Identify which cell holds the provided text, then report its (X, Y) central coordinate. 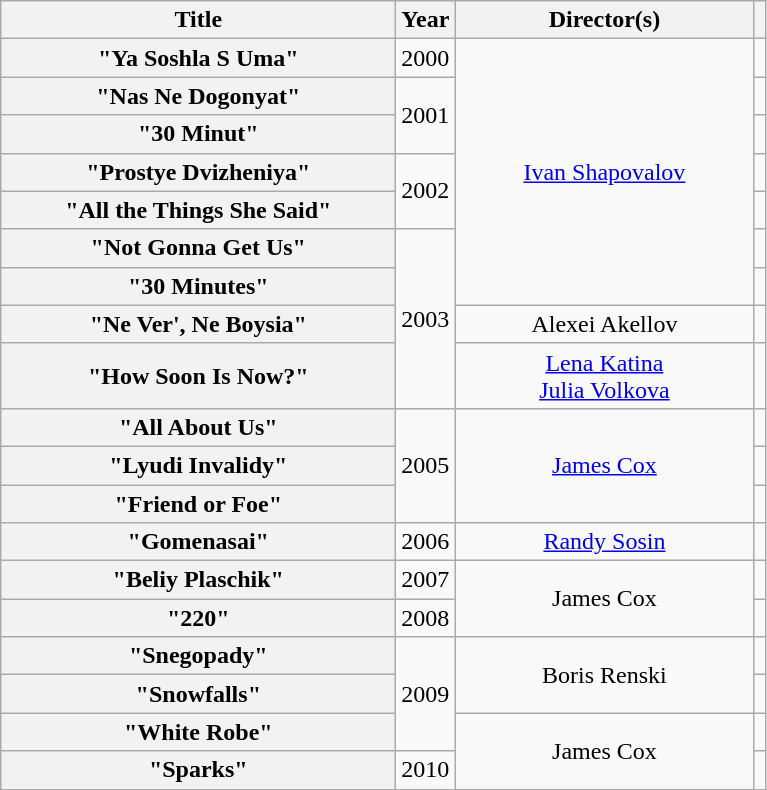
"Lyudi Invalidy" (198, 465)
Director(s) (604, 20)
2003 (426, 318)
"Snegopady" (198, 656)
"Ya Soshla S Uma" (198, 58)
"Nas Ne Dogonyat" (198, 96)
2007 (426, 580)
2008 (426, 618)
Ivan Shapovalov (604, 172)
2006 (426, 542)
2010 (426, 770)
"Ne Ver', Ne Boysia" (198, 324)
"How Soon Is Now?" (198, 376)
Alexei Akellov (604, 324)
Title (198, 20)
"30 Minutes" (198, 286)
2009 (426, 694)
2001 (426, 115)
"Not Gonna Get Us" (198, 248)
"All About Us" (198, 427)
"All the Things She Said" (198, 210)
2002 (426, 191)
"White Robe" (198, 732)
"Beliy Plaschik" (198, 580)
"30 Minut" (198, 134)
Year (426, 20)
2005 (426, 465)
"220" (198, 618)
"Gomenasai" (198, 542)
Randy Sosin (604, 542)
"Prostye Dvizheniya" (198, 172)
"Friend or Foe" (198, 503)
Boris Renski (604, 675)
Lena KatinaJulia Volkova (604, 376)
"Sparks" (198, 770)
"Snowfalls" (198, 694)
2000 (426, 58)
